Return (X, Y) of the center of cell containing provided text 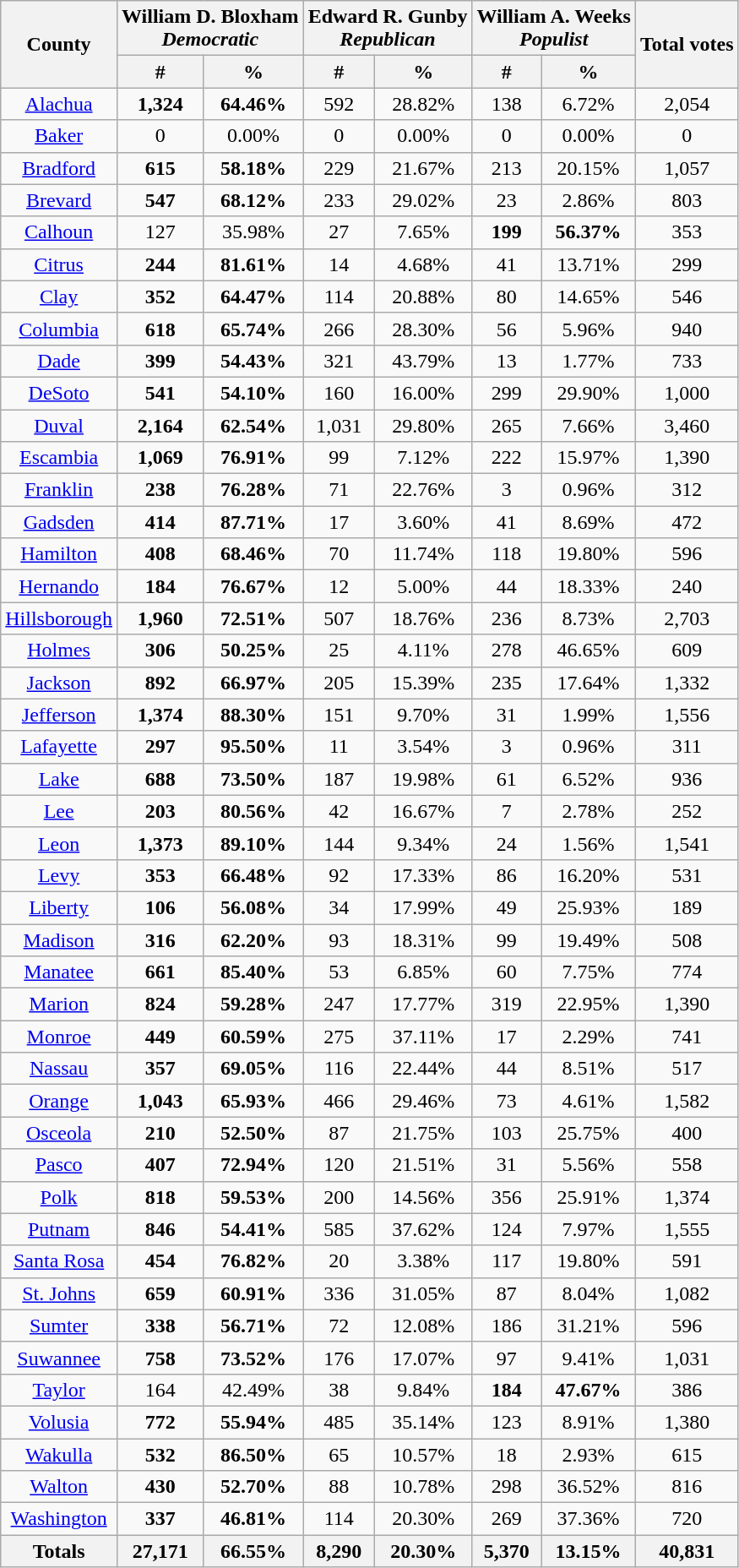
Taylor (59, 1390)
17.99% (422, 907)
247 (339, 1004)
15.39% (422, 683)
1,000 (687, 393)
72.51% (253, 618)
7.12% (422, 458)
18.33% (589, 586)
55.94% (253, 1422)
9.84% (422, 1390)
87.71% (253, 522)
Volusia (59, 1422)
803 (687, 200)
400 (687, 1133)
27 (339, 232)
16.67% (422, 811)
50.25% (253, 651)
Liberty (59, 907)
454 (160, 1261)
76.91% (253, 458)
8,290 (339, 1551)
Suwannee (59, 1358)
35.14% (422, 1422)
40,831 (687, 1551)
16.20% (589, 875)
252 (687, 811)
42 (339, 811)
336 (339, 1293)
81.61% (253, 264)
17.64% (589, 683)
Dade (59, 361)
386 (687, 1390)
89.10% (253, 843)
6.52% (589, 779)
2,054 (687, 104)
66.55% (253, 1551)
53 (339, 972)
240 (687, 586)
62.54% (253, 425)
13.71% (589, 264)
56.37% (589, 232)
Brevard (59, 200)
352 (160, 297)
4.61% (589, 1101)
591 (687, 1261)
297 (160, 747)
18 (507, 1454)
7 (507, 811)
St. Johns (59, 1293)
118 (507, 554)
824 (160, 1004)
Putnam (59, 1229)
5.96% (589, 329)
8.51% (589, 1069)
278 (507, 651)
1,043 (160, 1101)
585 (339, 1229)
21.67% (422, 168)
531 (687, 875)
151 (339, 715)
233 (339, 200)
12 (339, 586)
1,556 (687, 715)
9.70% (422, 715)
25.93% (589, 907)
52.70% (253, 1487)
31.21% (589, 1326)
7.75% (589, 972)
68.46% (253, 554)
73.52% (253, 1358)
Escambia (59, 458)
Osceola (59, 1133)
46.81% (253, 1519)
2,703 (687, 618)
238 (160, 490)
52.50% (253, 1133)
65 (339, 1454)
Calhoun (59, 232)
25.91% (589, 1197)
507 (339, 618)
741 (687, 1037)
86 (507, 875)
138 (507, 104)
Franklin (59, 490)
892 (160, 683)
19.49% (589, 940)
Marion (59, 1004)
Duval (59, 425)
846 (160, 1229)
56.71% (253, 1326)
73 (507, 1101)
940 (687, 329)
65.93% (253, 1101)
31.05% (422, 1293)
1,380 (687, 1422)
9.41% (589, 1358)
103 (507, 1133)
88.30% (253, 715)
Orange (59, 1101)
123 (507, 1422)
3.54% (422, 747)
176 (339, 1358)
316 (160, 940)
936 (687, 779)
18.31% (422, 940)
160 (339, 393)
3,460 (687, 425)
Holmes (59, 651)
28.82% (422, 104)
269 (507, 1519)
69.05% (253, 1069)
186 (507, 1326)
65.74% (253, 329)
1,373 (160, 843)
229 (339, 168)
22.76% (422, 490)
541 (160, 393)
Madison (59, 940)
720 (687, 1519)
205 (339, 683)
106 (160, 907)
25.75% (589, 1133)
319 (507, 1004)
6.85% (422, 972)
1,082 (687, 1293)
733 (687, 361)
8.91% (589, 1422)
64.47% (253, 297)
772 (160, 1422)
758 (160, 1358)
2.93% (589, 1454)
14 (339, 264)
517 (687, 1069)
4.11% (422, 651)
189 (687, 907)
36.52% (589, 1487)
Manatee (59, 972)
16.00% (422, 393)
70 (339, 554)
11 (339, 747)
7.97% (589, 1229)
266 (339, 329)
54.10% (253, 393)
68.12% (253, 200)
2.78% (589, 811)
95.50% (253, 747)
Gadsden (59, 522)
661 (160, 972)
356 (507, 1197)
127 (160, 232)
Polk (59, 1197)
659 (160, 1293)
19.98% (422, 779)
13 (507, 361)
66.97% (253, 683)
306 (160, 651)
235 (507, 683)
430 (160, 1487)
Washington (59, 1519)
164 (160, 1390)
8.69% (589, 522)
Bradford (59, 168)
236 (507, 618)
23 (507, 200)
25 (339, 651)
547 (160, 200)
William A. Weeks Populist (554, 29)
449 (160, 1037)
60.59% (253, 1037)
532 (160, 1454)
10.57% (422, 1454)
72.94% (253, 1165)
38 (339, 1390)
3.38% (422, 1261)
28.30% (422, 329)
466 (339, 1101)
Hillsborough (59, 618)
1,332 (687, 683)
Jefferson (59, 715)
609 (687, 651)
58.18% (253, 168)
21.75% (422, 1133)
86.50% (253, 1454)
9.34% (422, 843)
Monroe (59, 1037)
774 (687, 972)
14.65% (589, 297)
93 (339, 940)
Levy (59, 875)
4.68% (422, 264)
558 (687, 1165)
80.56% (253, 811)
8.73% (589, 618)
29.46% (422, 1101)
337 (160, 1519)
199 (507, 232)
120 (339, 1165)
29.02% (422, 200)
11.74% (422, 554)
17.07% (422, 1358)
1,541 (687, 843)
144 (339, 843)
10.78% (422, 1487)
1,582 (687, 1101)
3.60% (422, 522)
29.90% (589, 393)
Alachua (59, 104)
Wakulla (59, 1454)
592 (339, 104)
244 (160, 264)
18.76% (422, 618)
Sumter (59, 1326)
35.98% (253, 232)
1,324 (160, 104)
62.20% (253, 940)
15.97% (589, 458)
Baker (59, 136)
56 (507, 329)
60 (507, 972)
76.28% (253, 490)
1.77% (589, 361)
59.53% (253, 1197)
20 (339, 1261)
37.36% (589, 1519)
399 (160, 361)
2,164 (160, 425)
49 (507, 907)
298 (507, 1487)
Hamilton (59, 554)
357 (160, 1069)
407 (160, 1165)
21.51% (422, 1165)
117 (507, 1261)
92 (339, 875)
76.67% (253, 586)
24 (507, 843)
7.66% (589, 425)
265 (507, 425)
46.65% (589, 651)
Total votes (687, 44)
12.08% (422, 1326)
Columbia (59, 329)
414 (160, 522)
60.91% (253, 1293)
Lake (59, 779)
508 (687, 940)
Pasco (59, 1165)
Edward R. Gunby Republican (388, 29)
1,057 (687, 168)
1.99% (589, 715)
816 (687, 1487)
47.67% (589, 1390)
20.15% (589, 168)
618 (160, 329)
203 (160, 811)
311 (687, 747)
213 (507, 168)
210 (160, 1133)
321 (339, 361)
37.62% (422, 1229)
71 (339, 490)
27,171 (160, 1551)
5,370 (507, 1551)
312 (687, 490)
338 (160, 1326)
97 (507, 1358)
485 (339, 1422)
5.00% (422, 586)
85.40% (253, 972)
Citrus (59, 264)
20.88% (422, 297)
22.95% (589, 1004)
6.72% (589, 104)
472 (687, 522)
34 (339, 907)
76.82% (253, 1261)
Clay (59, 297)
54.41% (253, 1229)
54.43% (253, 361)
200 (339, 1197)
Lafayette (59, 747)
61 (507, 779)
Nassau (59, 1069)
Santa Rosa (59, 1261)
42.49% (253, 1390)
59.28% (253, 1004)
William D. Bloxham Democratic (209, 29)
29.80% (422, 425)
1.56% (589, 843)
73.50% (253, 779)
56.08% (253, 907)
DeSoto (59, 393)
72 (339, 1326)
14.56% (422, 1197)
8.04% (589, 1293)
7.65% (422, 232)
22.44% (422, 1069)
2.86% (589, 200)
County (59, 44)
66.48% (253, 875)
818 (160, 1197)
116 (339, 1069)
Jackson (59, 683)
688 (160, 779)
80 (507, 297)
17.33% (422, 875)
124 (507, 1229)
Walton (59, 1487)
Leon (59, 843)
1,960 (160, 618)
5.56% (589, 1165)
17.77% (422, 1004)
222 (507, 458)
Lee (59, 811)
43.79% (422, 361)
546 (687, 297)
Totals (59, 1551)
2.29% (589, 1037)
64.46% (253, 104)
Hernando (59, 586)
275 (339, 1037)
37.11% (422, 1037)
1,069 (160, 458)
88 (339, 1487)
1,555 (687, 1229)
408 (160, 554)
13.15% (589, 1551)
187 (339, 779)
